Determine the (X, Y) coordinate at the center of the cell enclosing the given text.  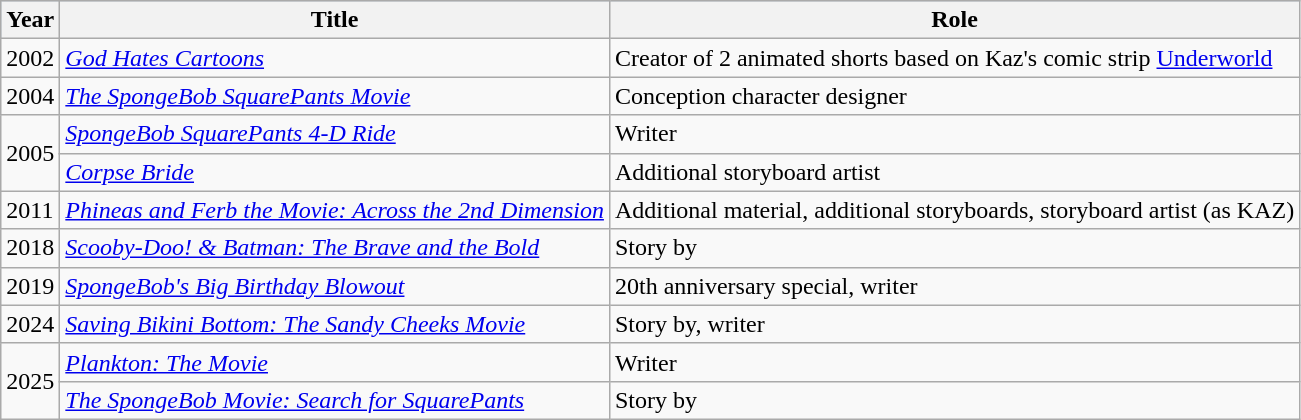
Plankton: The Movie (335, 362)
2018 (30, 248)
2002 (30, 58)
Corpse Bride (335, 172)
The SpongeBob SquarePants Movie (335, 96)
Role (954, 20)
The SpongeBob Movie: Search for SquarePants (335, 400)
Phineas and Ferb the Movie: Across the 2nd Dimension (335, 210)
Conception character designer (954, 96)
Scooby-Doo! & Batman: The Brave and the Bold (335, 248)
Additional material, additional storyboards, storyboard artist (as KAZ) (954, 210)
2004 (30, 96)
Creator of 2 animated shorts based on Kaz's comic strip Underworld (954, 58)
Story by, writer (954, 324)
20th anniversary special, writer (954, 286)
SpongeBob's Big Birthday Blowout (335, 286)
Year (30, 20)
Saving Bikini Bottom: The Sandy Cheeks Movie (335, 324)
2019 (30, 286)
Additional storyboard artist (954, 172)
Title (335, 20)
God Hates Cartoons (335, 58)
2011 (30, 210)
2005 (30, 153)
2024 (30, 324)
2025 (30, 381)
SpongeBob SquarePants 4-D Ride (335, 134)
